Provide the (x, y) coordinate of the cell's center where the given text is located.  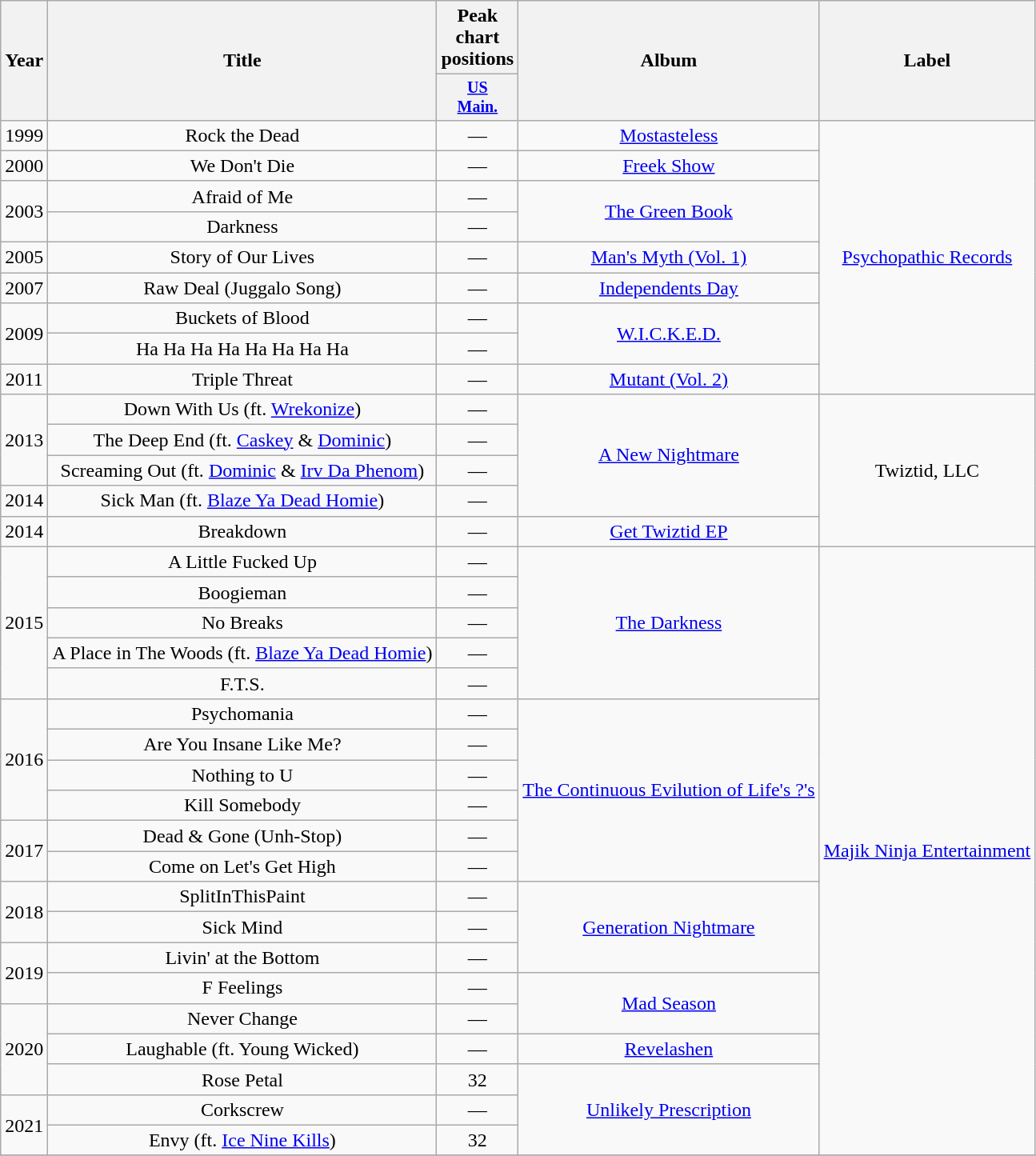
Mad Season (669, 1003)
2013 (24, 440)
2009 (24, 334)
Are You Insane Like Me? (242, 745)
The Darkness (669, 622)
Kill Somebody (242, 806)
We Don't Die (242, 166)
Ha Ha Ha Ha Ha Ha Ha Ha (242, 349)
No Breaks (242, 622)
Boogieman (242, 592)
Peak chart positions (478, 38)
Man's Myth (Vol. 1) (669, 258)
2000 (24, 166)
Raw Deal (Juggalo Song) (242, 288)
Mutant (Vol. 2) (669, 379)
2015 (24, 622)
Breakdown (242, 531)
Freek Show (669, 166)
Buckets of Blood (242, 318)
Triple Threat (242, 379)
2007 (24, 288)
Twiztid, LLC (927, 470)
Afraid of Me (242, 196)
1999 (24, 135)
Label (927, 61)
Year (24, 61)
Psychopathic Records (927, 258)
Nothing to U (242, 775)
2020 (24, 1049)
Independents Day (669, 288)
Rock the Dead (242, 135)
Album (669, 61)
SplitInThisPaint (242, 897)
Unlikely Prescription (669, 1110)
Sick Man (ft. Blaze Ya Dead Homie) (242, 501)
The Continuous Evilution of Life's ?'s (669, 790)
Story of Our Lives (242, 258)
Darkness (242, 226)
2011 (24, 379)
Never Change (242, 1018)
Envy (ft. Ice Nine Kills) (242, 1140)
2003 (24, 211)
Generation Nightmare (669, 927)
Revelashen (669, 1049)
A Place in The Woods (ft. Blaze Ya Dead Homie) (242, 653)
Corkscrew (242, 1110)
USMain. (478, 98)
2005 (24, 258)
2019 (24, 973)
Get Twiztid EP (669, 531)
2018 (24, 912)
Title (242, 61)
2021 (24, 1125)
Sick Mind (242, 927)
The Green Book (669, 211)
A Little Fucked Up (242, 562)
2017 (24, 851)
Come on Let's Get High (242, 866)
The Deep End (ft. Caskey & Dominic) (242, 440)
Livin' at the Bottom (242, 958)
Laughable (ft. Young Wicked) (242, 1049)
Mostasteless (669, 135)
A New Nightmare (669, 455)
Down With Us (ft. Wrekonize) (242, 410)
Dead & Gone (Unh-Stop) (242, 836)
W.I.C.K.E.D. (669, 334)
Majik Ninja Entertainment (927, 851)
2016 (24, 759)
Rose Petal (242, 1079)
Psychomania (242, 714)
F.T.S. (242, 683)
F Feelings (242, 988)
Screaming Out (ft. Dominic & Irv Da Phenom) (242, 470)
